Pinpoint the cell where the given text exists, returning its (x, y) midpoint coordinate. 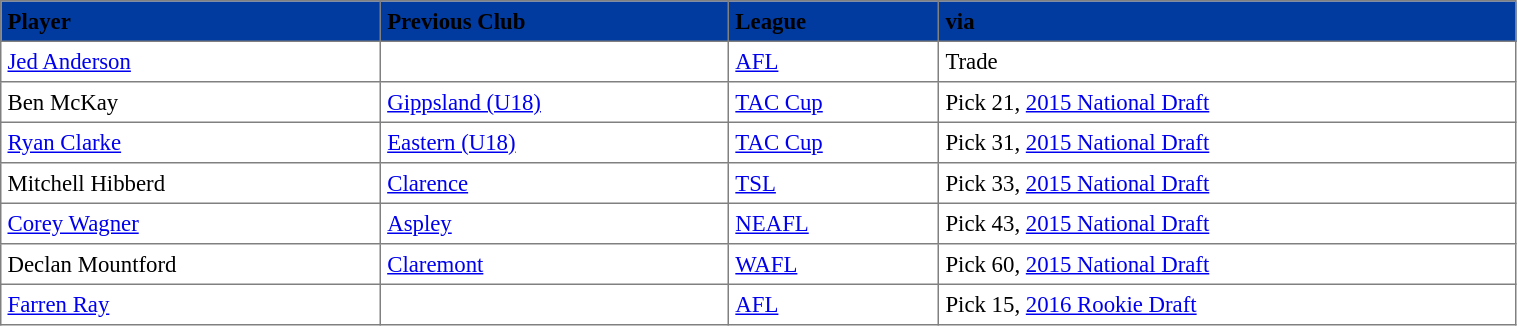
Farren Ray (191, 304)
Claremont (554, 264)
Jed Anderson (191, 61)
Player (191, 21)
Pick 31, 2015 National Draft (1228, 142)
Declan Mountford (191, 264)
Ryan Clarke (191, 142)
Pick 21, 2015 National Draft (1228, 102)
Corey Wagner (191, 223)
Gippsland (U18) (554, 102)
NEAFL (834, 223)
Previous Club (554, 21)
WAFL (834, 264)
Pick 15, 2016 Rookie Draft (1228, 304)
Ben McKay (191, 102)
TSL (834, 183)
Mitchell Hibberd (191, 183)
League (834, 21)
via (1228, 21)
Pick 43, 2015 National Draft (1228, 223)
Eastern (U18) (554, 142)
Clarence (554, 183)
Aspley (554, 223)
Pick 60, 2015 National Draft (1228, 264)
Trade (1228, 61)
Pick 33, 2015 National Draft (1228, 183)
